Search for the cell housing the specified text and yield its [x, y] center coordinate. 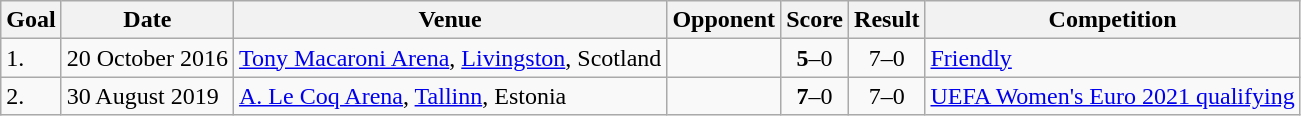
Opponent [724, 20]
Friendly [1112, 58]
Score [815, 20]
Venue [450, 20]
Competition [1112, 20]
30 August 2019 [147, 96]
5–0 [815, 58]
UEFA Women's Euro 2021 qualifying [1112, 96]
2. [31, 96]
Goal [31, 20]
Date [147, 20]
1. [31, 58]
A. Le Coq Arena, Tallinn, Estonia [450, 96]
20 October 2016 [147, 58]
Result [887, 20]
Tony Macaroni Arena, Livingston, Scotland [450, 58]
